Provide the (x, y) coordinate of the cell's center where the given text is located.  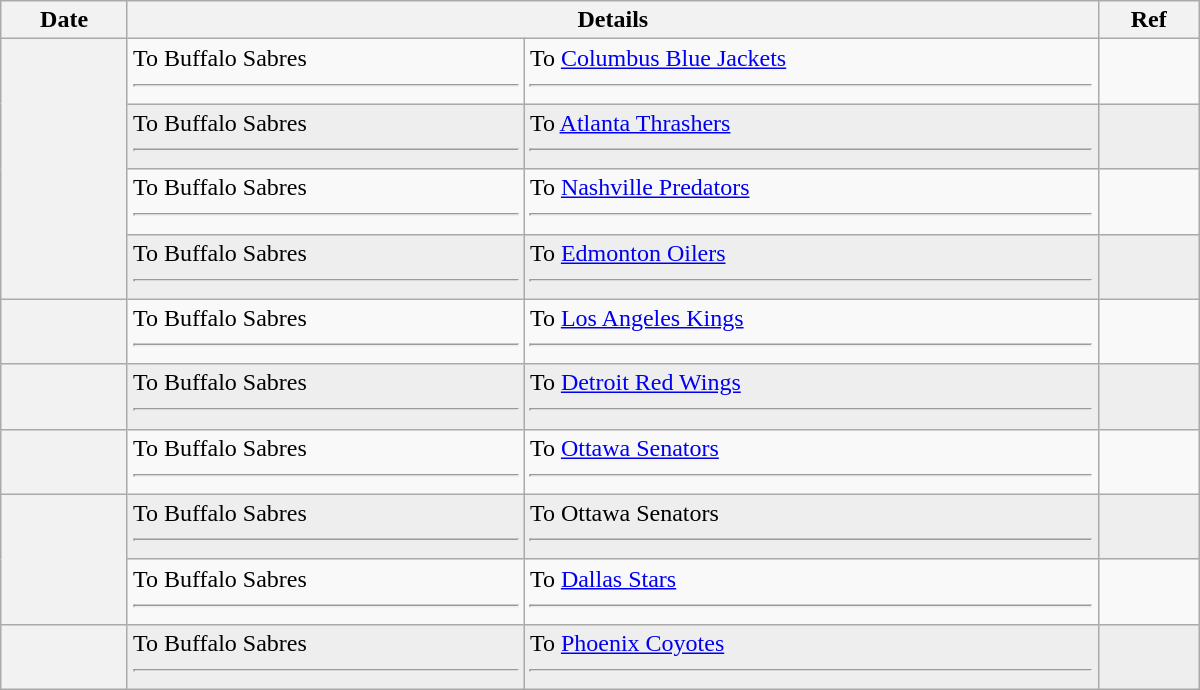
To Detroit Red Wings (811, 396)
To Dallas Stars (811, 592)
To Columbus Blue Jackets (811, 72)
Details (612, 20)
To Edmonton Oilers (811, 266)
To Atlanta Thrashers (811, 136)
Date (64, 20)
To Phoenix Coyotes (811, 656)
To Nashville Predators (811, 202)
Ref (1148, 20)
To Los Angeles Kings (811, 332)
